Return the [x, y] coordinate for the center point of the cell that contains the specified text.  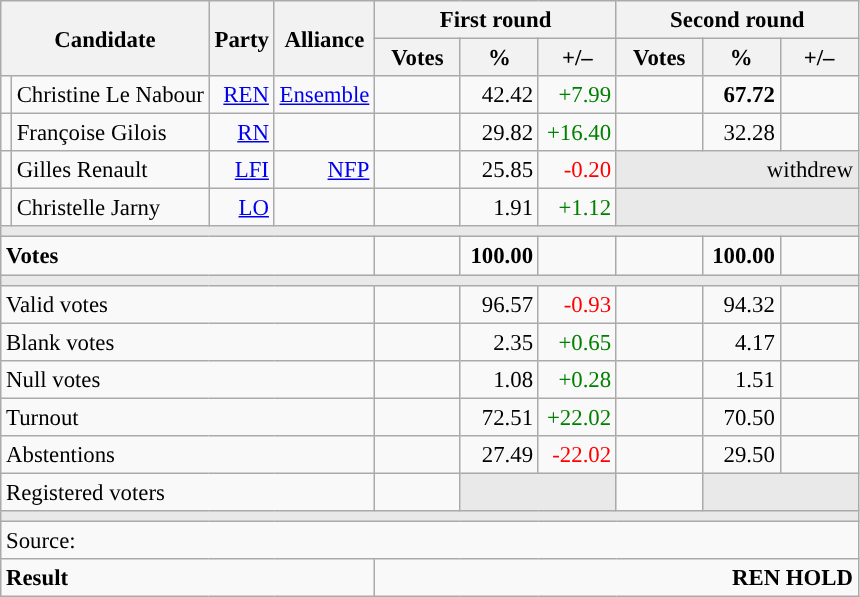
27.49 [499, 455]
96.57 [499, 304]
Turnout [188, 417]
Alliance [324, 38]
-0.20 [577, 170]
NFP [324, 170]
94.32 [741, 304]
Françoise Gilois [110, 133]
67.72 [741, 95]
+0.65 [577, 342]
Christelle Jarny [110, 208]
Null votes [188, 379]
25.85 [499, 170]
Source: [430, 540]
Second round [737, 20]
29.82 [499, 133]
Result [188, 578]
+0.28 [577, 379]
REN HOLD [617, 578]
LFI [242, 170]
1.08 [499, 379]
Gilles Renault [110, 170]
4.17 [741, 342]
Valid votes [188, 304]
1.91 [499, 208]
RN [242, 133]
Christine Le Nabour [110, 95]
1.51 [741, 379]
Blank votes [188, 342]
Candidate [105, 38]
-0.93 [577, 304]
+16.40 [577, 133]
-22.02 [577, 455]
29.50 [741, 455]
LO [242, 208]
+7.99 [577, 95]
Ensemble [324, 95]
2.35 [499, 342]
First round [496, 20]
+22.02 [577, 417]
42.42 [499, 95]
72.51 [499, 417]
+1.12 [577, 208]
Abstentions [188, 455]
withdrew [737, 170]
Registered voters [188, 492]
REN [242, 95]
Party [242, 38]
70.50 [741, 417]
32.28 [741, 133]
